Provide the [X, Y] coordinate of the cell's center where the given text is located.  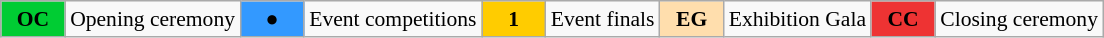
EG [692, 19]
● [272, 19]
Opening ceremony [152, 19]
Event finals [603, 19]
Exhibition Gala [798, 19]
Event competitions [392, 19]
CC [903, 19]
OC [33, 19]
Closing ceremony [1019, 19]
1 [514, 19]
